For the text-containing cell, return its midpoint in (x, y) coordinate format. 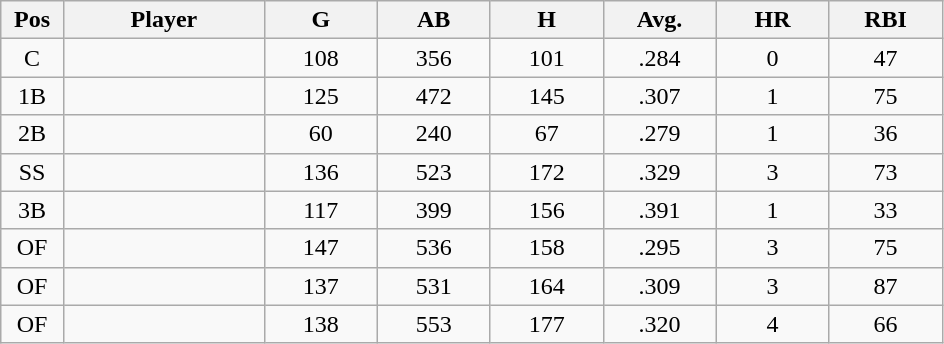
177 (546, 324)
SS (32, 172)
.320 (660, 324)
HR (772, 20)
531 (434, 286)
147 (320, 248)
36 (886, 134)
158 (546, 248)
H (546, 20)
.329 (660, 172)
47 (886, 58)
.309 (660, 286)
G (320, 20)
.307 (660, 96)
145 (546, 96)
164 (546, 286)
172 (546, 172)
66 (886, 324)
117 (320, 210)
156 (546, 210)
.284 (660, 58)
67 (546, 134)
399 (434, 210)
472 (434, 96)
3B (32, 210)
73 (886, 172)
138 (320, 324)
Player (164, 20)
356 (434, 58)
.279 (660, 134)
.391 (660, 210)
Pos (32, 20)
2B (32, 134)
553 (434, 324)
RBI (886, 20)
60 (320, 134)
0 (772, 58)
87 (886, 286)
108 (320, 58)
136 (320, 172)
.295 (660, 248)
1B (32, 96)
536 (434, 248)
137 (320, 286)
33 (886, 210)
125 (320, 96)
4 (772, 324)
523 (434, 172)
Avg. (660, 20)
AB (434, 20)
101 (546, 58)
C (32, 58)
240 (434, 134)
